Capture the cell that displays the provided text and extract its (X, Y) central coordinate. 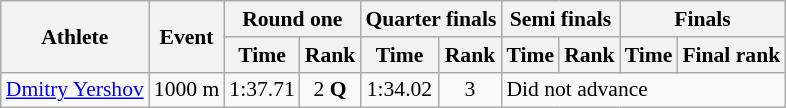
Event (186, 36)
Dmitry Yershov (75, 90)
2 Q (330, 90)
Semi finals (560, 19)
Quarter finals (430, 19)
1:37.71 (262, 90)
1000 m (186, 90)
Final rank (731, 55)
1:34.02 (399, 90)
Finals (703, 19)
Round one (292, 19)
Athlete (75, 36)
Did not advance (643, 90)
3 (470, 90)
